From the cell containing the given text, extract its center point as (X, Y) coordinate. 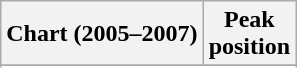
Chart (2005–2007) (102, 34)
Peakposition (249, 34)
